Return (X, Y) of the center of cell containing provided text 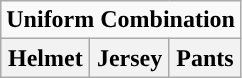
Jersey (130, 58)
Pants (204, 58)
Uniform Combination (121, 20)
Helmet (46, 58)
